For the text-containing cell, return its midpoint in [x, y] coordinate format. 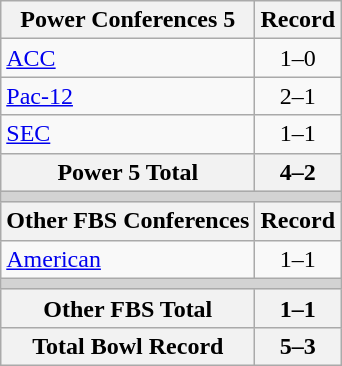
Pac-12 [128, 96]
Power Conferences 5 [128, 20]
Power 5 Total [128, 172]
Other FBS Conferences [128, 221]
Total Bowl Record [128, 346]
2–1 [298, 96]
5–3 [298, 346]
4–2 [298, 172]
American [128, 259]
SEC [128, 134]
1–0 [298, 58]
ACC [128, 58]
Other FBS Total [128, 308]
